Search for the cell housing the specified text and yield its (x, y) center coordinate. 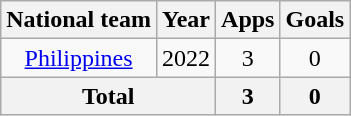
Total (108, 96)
Philippines (79, 58)
Year (186, 20)
Apps (248, 20)
National team (79, 20)
2022 (186, 58)
Goals (315, 20)
